Detect which cell encompasses the target text, then output its (x, y) center coordinate. 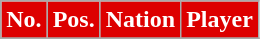
Player (220, 20)
Pos. (74, 20)
No. (24, 20)
Nation (140, 20)
